Detect which cell encompasses the target text, then output its [X, Y] center coordinate. 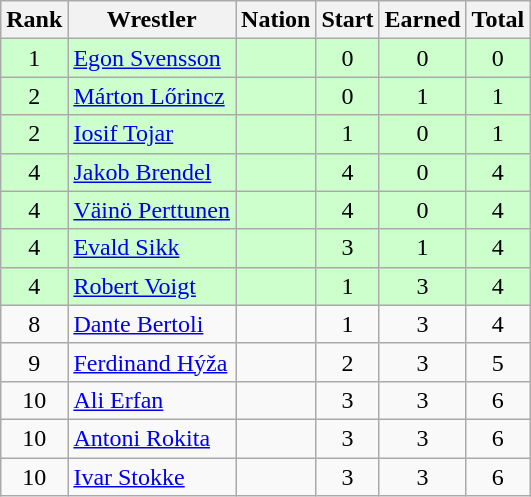
Márton Lőrincz [152, 96]
Start [348, 20]
Total [498, 20]
Dante Bertoli [152, 324]
9 [34, 362]
Rank [34, 20]
Wrestler [152, 20]
5 [498, 362]
Evald Sikk [152, 248]
Iosif Tojar [152, 134]
Antoni Rokita [152, 438]
Ali Erfan [152, 400]
Nation [276, 20]
Robert Voigt [152, 286]
Egon Svensson [152, 58]
Ivar Stokke [152, 477]
Väinö Perttunen [152, 210]
Jakob Brendel [152, 172]
Ferdinand Hýža [152, 362]
8 [34, 324]
Earned [422, 20]
